Search for the cell housing the specified text and yield its [x, y] center coordinate. 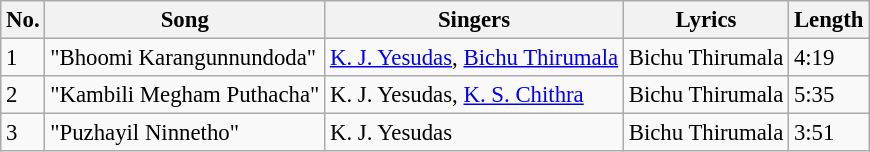
K. J. Yesudas [474, 133]
K. J. Yesudas, Bichu Thirumala [474, 58]
"Kambili Megham Puthacha" [185, 95]
Song [185, 20]
Length [829, 20]
3 [23, 133]
No. [23, 20]
2 [23, 95]
1 [23, 58]
"Bhoomi Karangunnundoda" [185, 58]
"Puzhayil Ninnetho" [185, 133]
K. J. Yesudas, K. S. Chithra [474, 95]
Lyrics [706, 20]
5:35 [829, 95]
3:51 [829, 133]
Singers [474, 20]
4:19 [829, 58]
